Provide the [X, Y] coordinate of the cell's center where the given text is located.  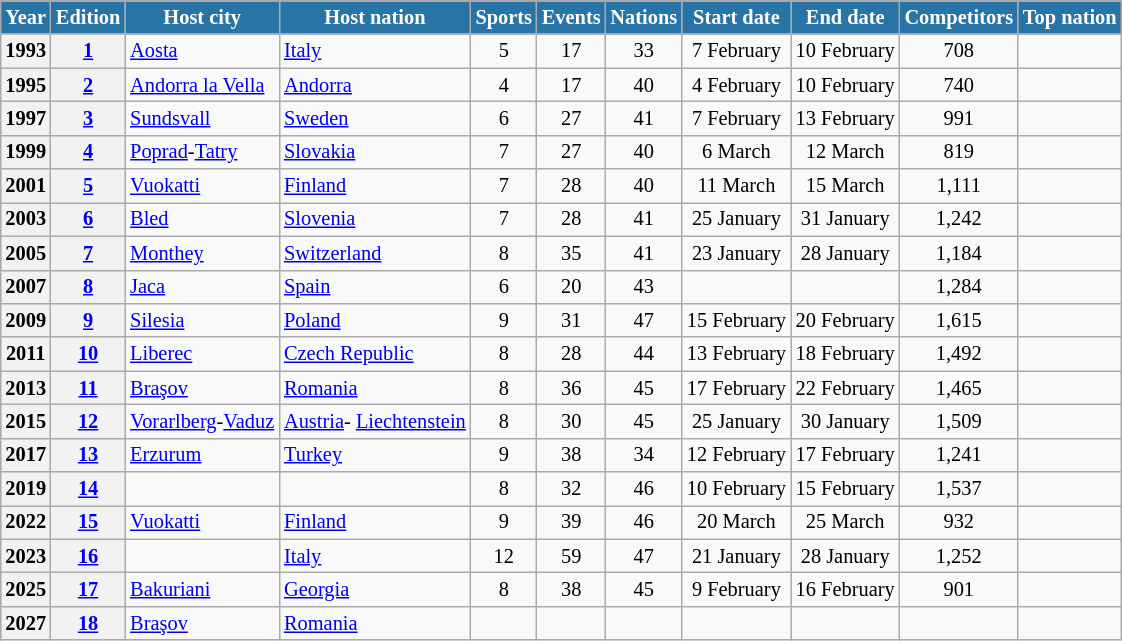
Slovakia [374, 152]
Top nation [1070, 17]
6 March [736, 152]
1 [88, 51]
Events [572, 17]
20 February [846, 320]
2009 [26, 320]
2013 [26, 388]
Andorra la Vella [202, 85]
4 February [736, 85]
2005 [26, 253]
11 [88, 388]
Nations [644, 17]
18 [88, 623]
End date [846, 17]
12 March [846, 152]
Czech Republic [374, 354]
1,184 [959, 253]
Sweden [374, 118]
9 February [736, 589]
36 [572, 388]
Bakuriani [202, 589]
15 March [846, 186]
32 [572, 489]
1,509 [959, 421]
1,242 [959, 219]
2027 [26, 623]
901 [959, 589]
18 February [846, 354]
14 [88, 489]
Poland [374, 320]
43 [644, 287]
819 [959, 152]
35 [572, 253]
Georgia [374, 589]
21 January [736, 556]
1,537 [959, 489]
2007 [26, 287]
1,284 [959, 287]
Year [26, 17]
3 [88, 118]
12 February [736, 455]
Bled [202, 219]
Jaca [202, 287]
Poprad-Tatry [202, 152]
Host city [202, 17]
2025 [26, 589]
22 February [846, 388]
2 [88, 85]
Sundsvall [202, 118]
23 January [736, 253]
Austria- Liechtenstein [374, 421]
16 [88, 556]
Andorra [374, 85]
Erzurum [202, 455]
33 [644, 51]
10 [88, 354]
2019 [26, 489]
30 [572, 421]
1,465 [959, 388]
Spain [374, 287]
2003 [26, 219]
15 [88, 522]
Competitors [959, 17]
20 March [736, 522]
25 March [846, 522]
1,241 [959, 455]
30 January [846, 421]
1,252 [959, 556]
31 [572, 320]
Slovenia [374, 219]
34 [644, 455]
Liberec [202, 354]
Start date [736, 17]
11 March [736, 186]
59 [572, 556]
991 [959, 118]
2022 [26, 522]
1,492 [959, 354]
Vorarlberg-Vaduz [202, 421]
708 [959, 51]
16 February [846, 589]
Edition [88, 17]
2017 [26, 455]
Monthey [202, 253]
932 [959, 522]
13 [88, 455]
1,615 [959, 320]
1,111 [959, 186]
2011 [26, 354]
20 [572, 287]
1995 [26, 85]
Sports [504, 17]
2001 [26, 186]
1997 [26, 118]
31 January [846, 219]
Switzerland [374, 253]
740 [959, 85]
39 [572, 522]
2015 [26, 421]
1999 [26, 152]
Turkey [374, 455]
Aosta [202, 51]
44 [644, 354]
2023 [26, 556]
1993 [26, 51]
Host nation [374, 17]
Silesia [202, 320]
